Locate the cell with the specified text and output its [X, Y] center coordinate. 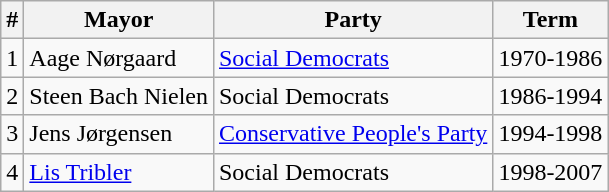
Aage Nørgaard [119, 58]
1998-2007 [550, 172]
Mayor [119, 20]
Lis Tribler [119, 172]
Conservative People's Party [352, 134]
1 [12, 58]
1986-1994 [550, 96]
Steen Bach Nielen [119, 96]
1994-1998 [550, 134]
Term [550, 20]
Party [352, 20]
Jens Jørgensen [119, 134]
2 [12, 96]
# [12, 20]
4 [12, 172]
1970-1986 [550, 58]
3 [12, 134]
